Provide the (X, Y) coordinate of the cell's center where the given text is located.  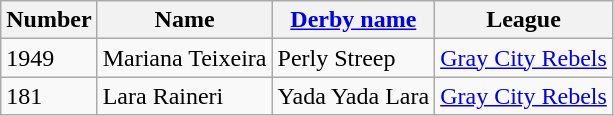
Perly Streep (354, 58)
Name (184, 20)
Number (49, 20)
Lara Raineri (184, 96)
Yada Yada Lara (354, 96)
1949 (49, 58)
Mariana Teixeira (184, 58)
Derby name (354, 20)
181 (49, 96)
League (524, 20)
